Return the [x, y] coordinate for the center point of the cell that contains the specified text.  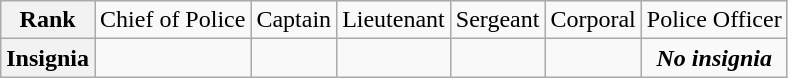
No insignia [714, 58]
Police Officer [714, 20]
Rank [48, 20]
Sergeant [498, 20]
Chief of Police [173, 20]
Insignia [48, 58]
Captain [294, 20]
Lieutenant [394, 20]
Corporal [593, 20]
